Scan for the cell matching the given text and deliver its (X, Y) coordinate at center. 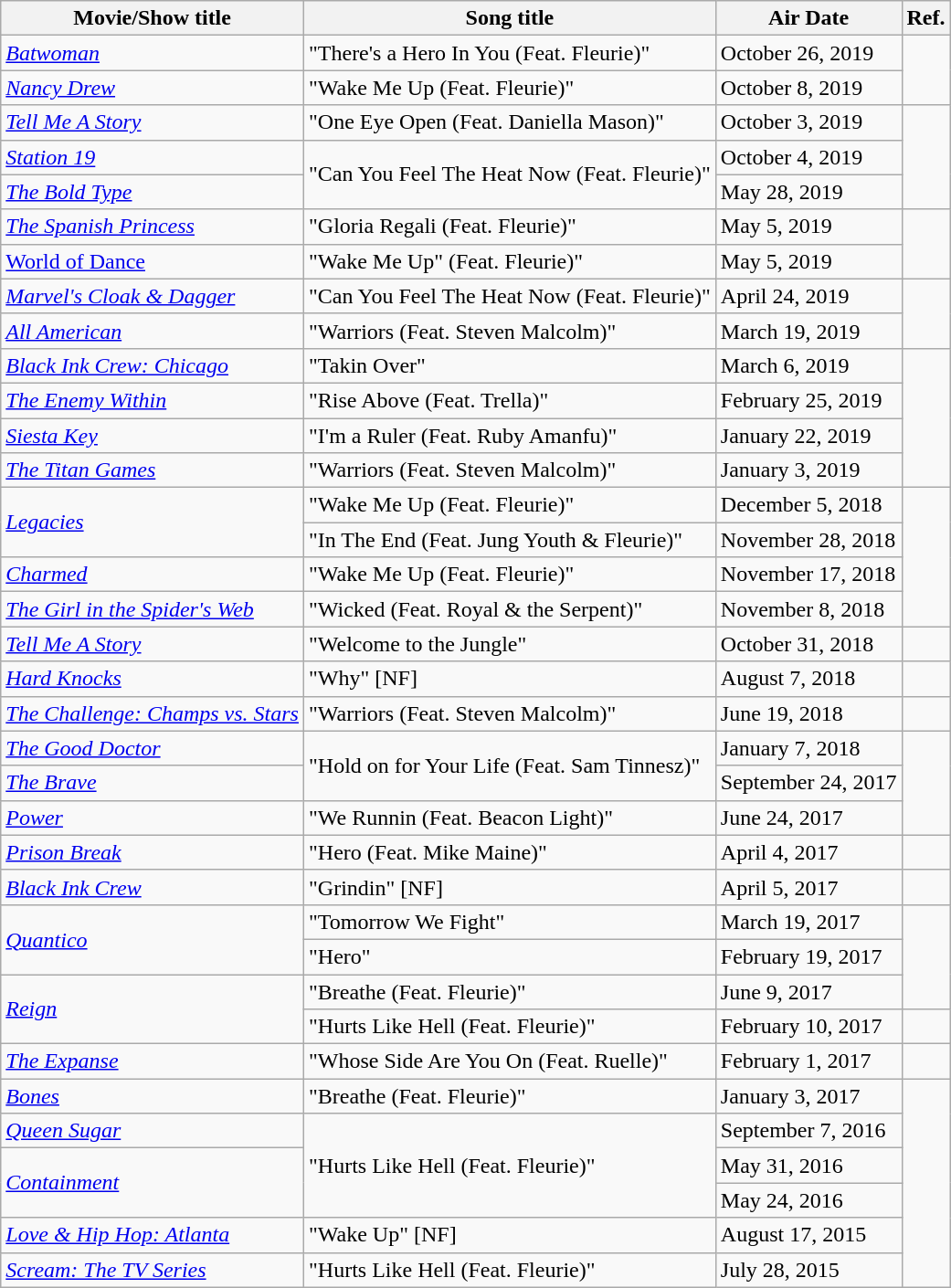
Station 19 (153, 157)
"Hold on for Your Life (Feat. Sam Tinnesz)" (510, 765)
The Spanish Princess (153, 227)
March 19, 2019 (808, 331)
"Wake Me Up" (Feat. Fleurie)" (510, 261)
Queen Sugar (153, 1131)
Hard Knocks (153, 679)
March 19, 2017 (808, 922)
"Hero" (510, 956)
"Wake Up" [NF] (510, 1235)
February 1, 2017 (808, 1061)
Nancy Drew (153, 88)
The Brave (153, 783)
November 28, 2018 (808, 540)
October 4, 2019 (808, 157)
"Why" [NF] (510, 679)
"One Eye Open (Feat. Daniella Mason)" (510, 122)
Scream: The TV Series (153, 1270)
"Hero (Feat. Mike Maine)" (510, 852)
September 7, 2016 (808, 1131)
Song title (510, 18)
Ref. (926, 18)
Bones (153, 1096)
Batwoman (153, 53)
All American (153, 331)
Movie/Show title (153, 18)
June 9, 2017 (808, 991)
The Challenge: Champs vs. Stars (153, 713)
March 6, 2019 (808, 365)
"Whose Side Are You On (Feat. Ruelle)" (510, 1061)
August 7, 2018 (808, 679)
"We Runnin (Feat. Beacon Light)" (510, 818)
November 17, 2018 (808, 575)
"Wicked (Feat. Royal & the Serpent)" (510, 609)
The Bold Type (153, 192)
"Grindin" [NF] (510, 887)
April 5, 2017 (808, 887)
April 4, 2017 (808, 852)
May 24, 2016 (808, 1200)
"Gloria Regali (Feat. Fleurie)" (510, 227)
Power (153, 818)
July 28, 2015 (808, 1270)
Legacies (153, 523)
Love & Hip Hop: Atlanta (153, 1235)
February 19, 2017 (808, 956)
Siesta Key (153, 436)
May 28, 2019 (808, 192)
"Rise Above (Feat. Trella)" (510, 400)
"There's a Hero In You (Feat. Fleurie)" (510, 53)
January 7, 2018 (808, 748)
May 31, 2016 (808, 1166)
Quantico (153, 939)
"Welcome to the Jungle" (510, 644)
October 8, 2019 (808, 88)
Air Date (808, 18)
The Expanse (153, 1061)
Black Ink Crew: Chicago (153, 365)
World of Dance (153, 261)
The Enemy Within (153, 400)
The Girl in the Spider's Web (153, 609)
The Good Doctor (153, 748)
August 17, 2015 (808, 1235)
December 5, 2018 (808, 505)
"I'm a Ruler (Feat. Ruby Amanfu)" (510, 436)
Black Ink Crew (153, 887)
Reign (153, 1008)
June 24, 2017 (808, 818)
November 8, 2018 (808, 609)
February 25, 2019 (808, 400)
April 24, 2019 (808, 296)
June 19, 2018 (808, 713)
October 26, 2019 (808, 53)
October 3, 2019 (808, 122)
January 22, 2019 (808, 436)
"Takin Over" (510, 365)
Containment (153, 1183)
Prison Break (153, 852)
"In The End (Feat. Jung Youth & Fleurie)" (510, 540)
January 3, 2019 (808, 470)
The Titan Games (153, 470)
September 24, 2017 (808, 783)
Marvel's Cloak & Dagger (153, 296)
"Tomorrow We Fight" (510, 922)
January 3, 2017 (808, 1096)
October 31, 2018 (808, 644)
February 10, 2017 (808, 1027)
Charmed (153, 575)
